Find where the given text appears and provide that cell's center as (x, y) coordinate. 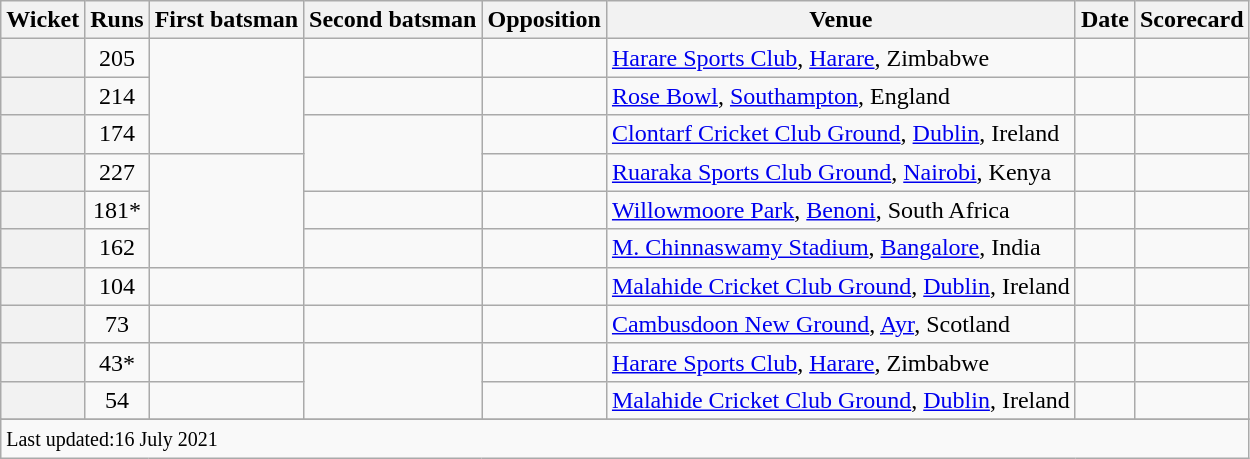
174 (117, 134)
Wicket (43, 20)
Rose Bowl, Southampton, England (840, 96)
43* (117, 362)
First batsman (226, 20)
73 (117, 324)
227 (117, 172)
162 (117, 248)
54 (117, 400)
Cambusdoon New Ground, Ayr, Scotland (840, 324)
Clontarf Cricket Club Ground, Dublin, Ireland (840, 134)
Venue (840, 20)
Second batsman (393, 20)
214 (117, 96)
Ruaraka Sports Club Ground, Nairobi, Kenya (840, 172)
Runs (117, 20)
Last updated:16 July 2021 (625, 438)
M. Chinnaswamy Stadium, Bangalore, India (840, 248)
181* (117, 210)
205 (117, 58)
Scorecard (1192, 20)
Opposition (544, 20)
104 (117, 286)
Date (1104, 20)
Willowmoore Park, Benoni, South Africa (840, 210)
